Determine the [X, Y] coordinate at the center of the cell enclosing the given text.  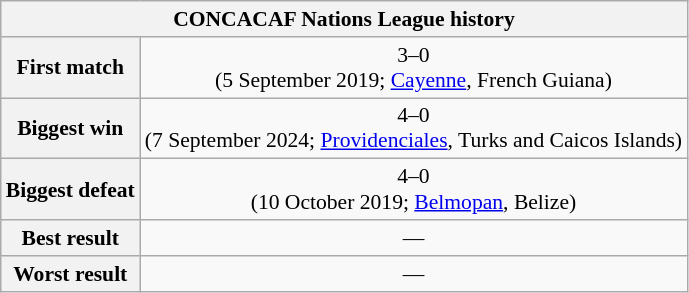
First match [70, 68]
Best result [70, 238]
CONCACAF Nations League history [344, 19]
Biggest defeat [70, 190]
4–0 (10 October 2019; Belmopan, Belize) [414, 190]
Worst result [70, 274]
Biggest win [70, 128]
3–0 (5 September 2019; Cayenne, French Guiana) [414, 68]
4–0 (7 September 2024; Providenciales, Turks and Caicos Islands) [414, 128]
